Pinpoint the cell where the given text exists, returning its (X, Y) midpoint coordinate. 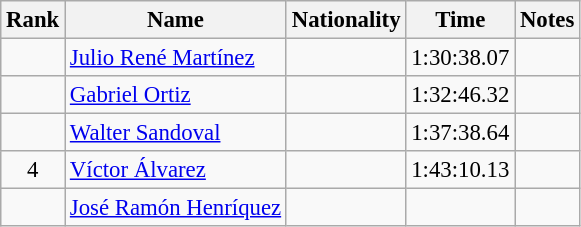
Time (460, 20)
Walter Sandoval (176, 133)
Víctor Álvarez (176, 170)
Name (176, 20)
José Ramón Henríquez (176, 208)
1:37:38.64 (460, 133)
1:43:10.13 (460, 170)
Julio René Martínez (176, 58)
1:30:38.07 (460, 58)
Nationality (346, 20)
4 (33, 170)
Gabriel Ortiz (176, 95)
1:32:46.32 (460, 95)
Notes (548, 20)
Rank (33, 20)
